Locate the cell with the specified text and output its [X, Y] center coordinate. 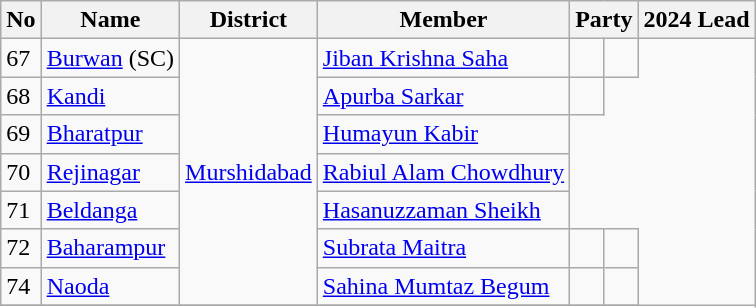
Jiban Krishna Saha [443, 58]
Apurba Sarkar [443, 96]
No [21, 20]
District [249, 20]
74 [21, 286]
Murshidabad [249, 172]
Member [443, 20]
70 [21, 172]
71 [21, 210]
Subrata Maitra [443, 248]
Humayun Kabir [443, 134]
Name [110, 20]
Rejinagar [110, 172]
72 [21, 248]
Burwan (SC) [110, 58]
2024 Lead [696, 20]
67 [21, 58]
Kandi [110, 96]
Baharampur [110, 248]
Bharatpur [110, 134]
Sahina Mumtaz Begum [443, 286]
69 [21, 134]
Beldanga [110, 210]
Naoda [110, 286]
Hasanuzzaman Sheikh [443, 210]
Party [604, 20]
68 [21, 96]
Rabiul Alam Chowdhury [443, 172]
